Pinpoint the cell where the given text exists, returning its [X, Y] midpoint coordinate. 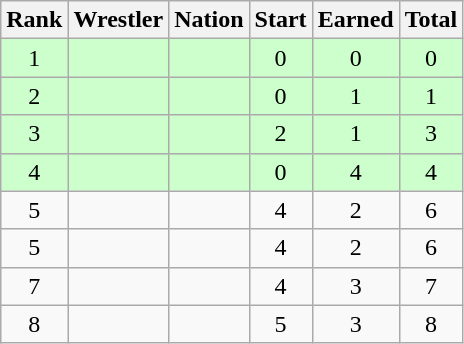
Wrestler [118, 20]
Earned [356, 20]
Rank [34, 20]
Start [280, 20]
Nation [209, 20]
Total [431, 20]
